For the text-containing cell, return its midpoint in (X, Y) coordinate format. 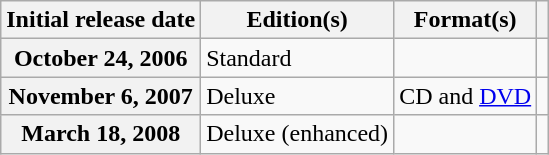
November 6, 2007 (101, 96)
October 24, 2006 (101, 58)
CD and DVD (466, 96)
Edition(s) (298, 20)
Format(s) (466, 20)
Standard (298, 58)
Deluxe (enhanced) (298, 134)
Initial release date (101, 20)
Deluxe (298, 96)
March 18, 2008 (101, 134)
